Return (x, y) of the center of cell containing provided text 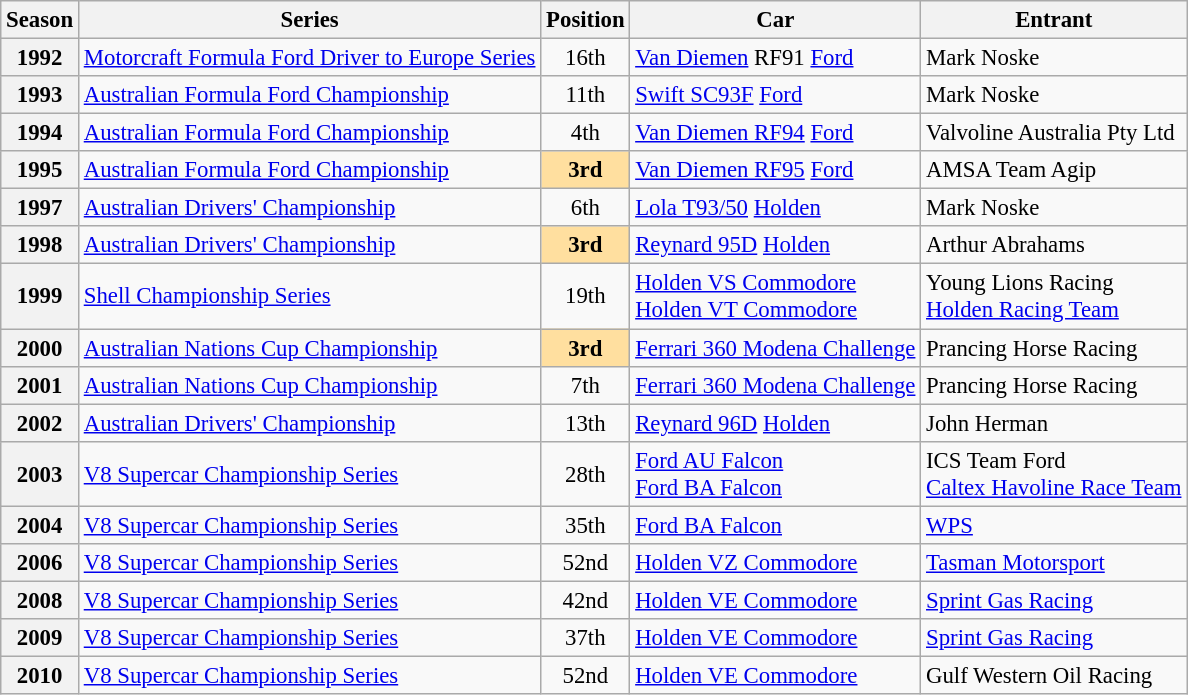
6th (586, 208)
Holden VS Commodore Holden VT Commodore (776, 296)
Entrant (1054, 20)
4th (586, 133)
13th (586, 423)
37th (586, 638)
2010 (40, 675)
Series (309, 20)
Car (776, 20)
1993 (40, 95)
1999 (40, 296)
Ford AU Falcon Ford BA Falcon (776, 474)
Season (40, 20)
Van Diemen RF94 Ford (776, 133)
1992 (40, 58)
Reynard 96D Holden (776, 423)
WPS (1054, 525)
Motorcraft Formula Ford Driver to Europe Series (309, 58)
AMSA Team Agip (1054, 170)
Shell Championship Series (309, 296)
35th (586, 525)
Arthur Abrahams (1054, 245)
Reynard 95D Holden (776, 245)
Ford BA Falcon (776, 525)
2008 (40, 600)
Young Lions Racing Holden Racing Team (1054, 296)
1994 (40, 133)
Gulf Western Oil Racing (1054, 675)
2000 (40, 348)
2004 (40, 525)
1995 (40, 170)
1997 (40, 208)
Van Diemen RF95 Ford (776, 170)
John Herman (1054, 423)
Van Diemen RF91 Ford (776, 58)
7th (586, 385)
2001 (40, 385)
Lola T93/50 Holden (776, 208)
11th (586, 95)
Valvoline Australia Pty Ltd (1054, 133)
ICS Team Ford Caltex Havoline Race Team (1054, 474)
Position (586, 20)
Tasman Motorsport (1054, 563)
2003 (40, 474)
Swift SC93F Ford (776, 95)
16th (586, 58)
1998 (40, 245)
2002 (40, 423)
2006 (40, 563)
Holden VZ Commodore (776, 563)
2009 (40, 638)
19th (586, 296)
42nd (586, 600)
28th (586, 474)
